Pinpoint the cell where the given text exists, returning its [x, y] midpoint coordinate. 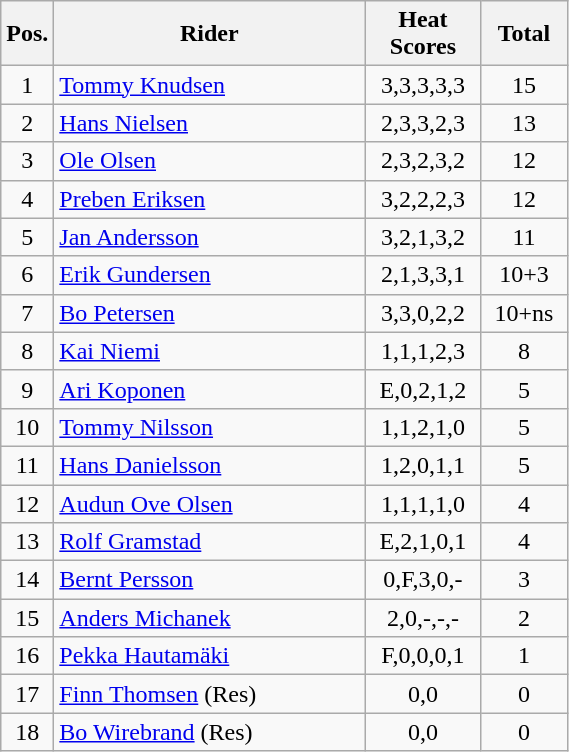
Audun Ove Olsen [210, 503]
0,F,3,0,- [423, 580]
Hans Nielsen [210, 123]
Jan Andersson [210, 237]
F,0,0,0,1 [423, 656]
Finn Thomsen (Res) [210, 694]
17 [28, 694]
3,2,1,3,2 [423, 237]
Total [524, 34]
1,1,2,1,0 [423, 427]
7 [28, 313]
1,1,1,1,0 [423, 503]
E,2,1,0,1 [423, 542]
6 [28, 275]
Bo Wirebrand (Res) [210, 732]
Kai Niemi [210, 351]
Pos. [28, 34]
18 [28, 732]
16 [28, 656]
Erik Gundersen [210, 275]
2,1,3,3,1 [423, 275]
Rider [210, 34]
2,3,3,2,3 [423, 123]
1,1,1,2,3 [423, 351]
Pekka Hautamäki [210, 656]
10+3 [524, 275]
Bo Petersen [210, 313]
2,0,-,-,- [423, 618]
10 [28, 427]
Ari Koponen [210, 389]
3,3,0,2,2 [423, 313]
Tommy Knudsen [210, 85]
E,0,2,1,2 [423, 389]
Ole Olsen [210, 161]
Anders Michanek [210, 618]
Tommy Nilsson [210, 427]
Heat Scores [423, 34]
3,2,2,2,3 [423, 199]
Hans Danielsson [210, 465]
3,3,3,3,3 [423, 85]
9 [28, 389]
2,3,2,3,2 [423, 161]
10+ns [524, 313]
Rolf Gramstad [210, 542]
14 [28, 580]
1,2,0,1,1 [423, 465]
Bernt Persson [210, 580]
Preben Eriksen [210, 199]
